Find where the given text appears and provide that cell's center as (X, Y) coordinate. 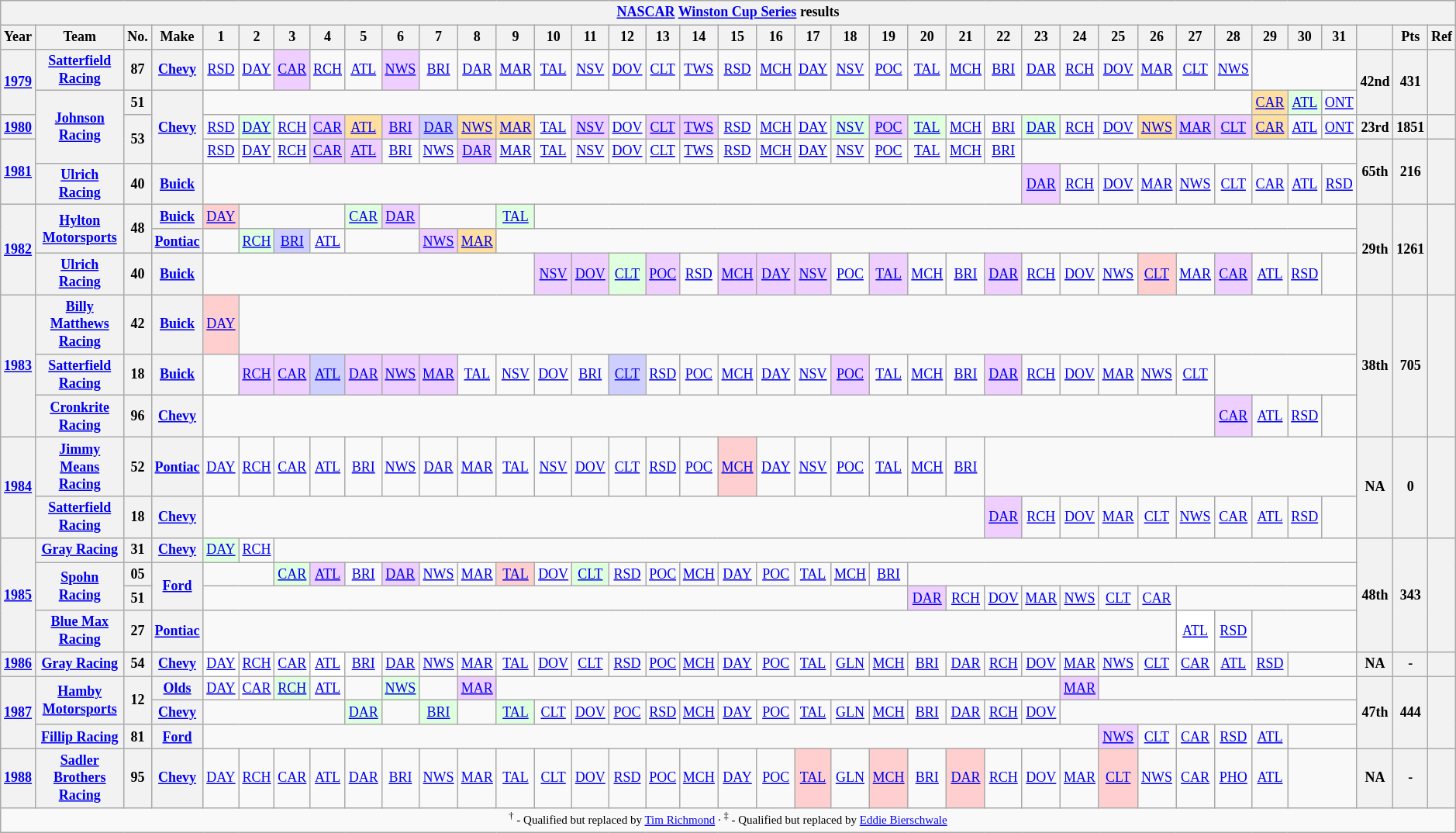
30 (1305, 37)
1985 (19, 594)
Hylton Motorsports (79, 229)
25 (1118, 37)
17 (813, 37)
15 (737, 37)
05 (138, 574)
Sadler Brothers Racing (79, 778)
42nd (1375, 82)
21 (966, 37)
1851 (1411, 127)
PHO (1233, 778)
28 (1233, 37)
14 (699, 37)
13 (663, 37)
NASCAR Winston Cup Series results (728, 12)
1986 (19, 664)
Jimmy Means Racing (79, 466)
29 (1270, 37)
705 (1411, 366)
22 (1003, 37)
54 (138, 664)
8 (477, 37)
6 (400, 37)
Hamby Motorsports (79, 700)
23rd (1375, 127)
52 (138, 466)
Johnson Racing (79, 127)
53 (138, 139)
96 (138, 416)
0 (1411, 487)
1987 (19, 713)
23 (1041, 37)
1261 (1411, 250)
Ref (1442, 37)
20 (927, 37)
Spohn Racing (79, 586)
Team (79, 37)
444 (1411, 713)
48 (138, 229)
11 (590, 37)
1 (221, 37)
29th (1375, 250)
No. (138, 37)
95 (138, 778)
1979 (19, 82)
81 (138, 737)
4 (328, 37)
10 (554, 37)
216 (1411, 172)
Year (19, 37)
9 (516, 37)
Billy Matthews Racing (79, 324)
65th (1375, 172)
2 (257, 37)
1982 (19, 250)
Pts (1411, 37)
38th (1375, 366)
24 (1080, 37)
1984 (19, 487)
1980 (19, 127)
Blue Max Racing (79, 631)
Fillip Racing (79, 737)
26 (1157, 37)
16 (776, 37)
Olds (177, 689)
1983 (19, 366)
† - Qualified but replaced by Tim Richmond · ‡ - Qualified but replaced by Eddie Bierschwale (728, 820)
3 (292, 37)
87 (138, 70)
343 (1411, 594)
19 (888, 37)
1981 (19, 172)
Cronkrite Racing (79, 416)
47th (1375, 713)
42 (138, 324)
Make (177, 37)
1988 (19, 778)
7 (439, 37)
48th (1375, 594)
5 (363, 37)
431 (1411, 82)
